Output the [x, y] coordinate of the center of the cell containing the given text.  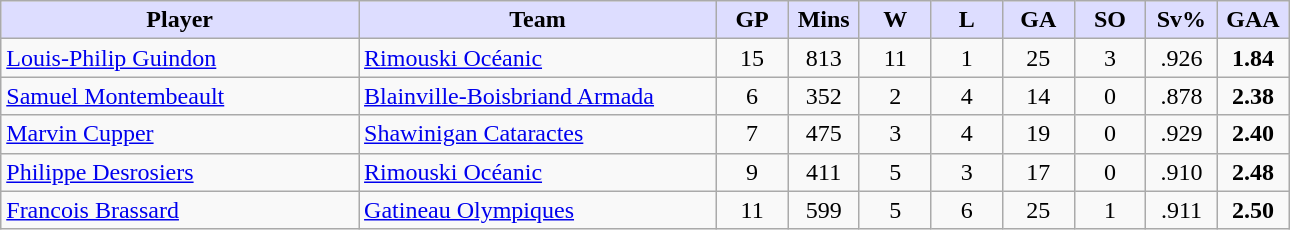
352 [824, 96]
Sv% [1182, 20]
2 [895, 96]
GAA [1253, 20]
.911 [1182, 210]
7 [752, 134]
411 [824, 172]
17 [1039, 172]
Marvin Cupper [180, 134]
813 [824, 58]
.929 [1182, 134]
W [895, 20]
L [967, 20]
Shawinigan Cataractes [538, 134]
Philippe Desrosiers [180, 172]
.926 [1182, 58]
599 [824, 210]
GA [1039, 20]
475 [824, 134]
Blainville-Boisbriand Armada [538, 96]
Gatineau Olympiques [538, 210]
15 [752, 58]
SO [1110, 20]
Louis-Philip Guindon [180, 58]
2.40 [1253, 134]
19 [1039, 134]
2.48 [1253, 172]
14 [1039, 96]
Francois Brassard [180, 210]
.910 [1182, 172]
Samuel Montembeault [180, 96]
GP [752, 20]
Player [180, 20]
2.38 [1253, 96]
.878 [1182, 96]
2.50 [1253, 210]
9 [752, 172]
Team [538, 20]
1.84 [1253, 58]
Mins [824, 20]
